Detect which cell encompasses the target text, then output its [x, y] center coordinate. 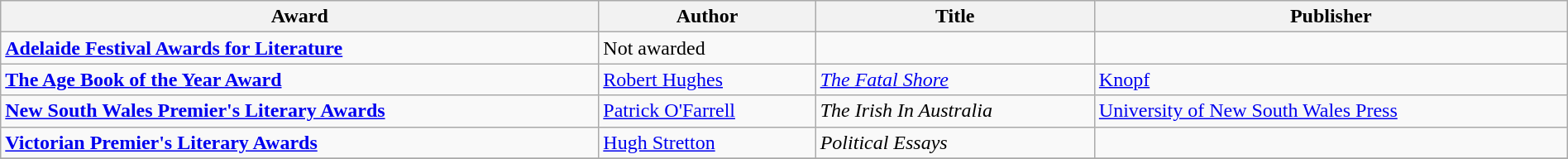
Award [299, 17]
New South Wales Premier's Literary Awards [299, 111]
Not awarded [707, 48]
Robert Hughes [707, 79]
Patrick O'Farrell [707, 111]
Hugh Stretton [707, 142]
Author [707, 17]
The Fatal Shore [954, 79]
Title [954, 17]
Publisher [1331, 17]
Adelaide Festival Awards for Literature [299, 48]
Knopf [1331, 79]
The Irish In Australia [954, 111]
University of New South Wales Press [1331, 111]
The Age Book of the Year Award [299, 79]
Victorian Premier's Literary Awards [299, 142]
Political Essays [954, 142]
